Output the (x, y) coordinate of the center of the cell containing the given text.  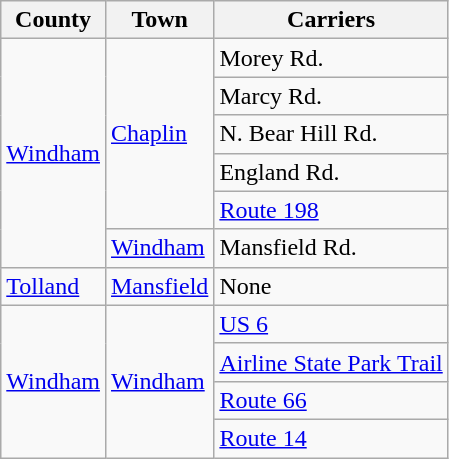
Marcy Rd. (331, 96)
Route 198 (331, 210)
Town (159, 20)
Carriers (331, 20)
Route 66 (331, 400)
None (331, 286)
England Rd. (331, 172)
Chaplin (159, 134)
Airline State Park Trail (331, 362)
Mansfield Rd. (331, 248)
Tolland (54, 286)
Morey Rd. (331, 58)
Route 14 (331, 438)
US 6 (331, 324)
County (54, 20)
Mansfield (159, 286)
N. Bear Hill Rd. (331, 134)
